Determine the (x, y) coordinate at the center of the cell enclosing the given text.  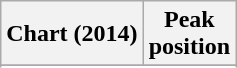
Chart (2014) (72, 34)
Peakposition (189, 34)
